Provide the (X, Y) coordinate of the cell's center where the given text is located.  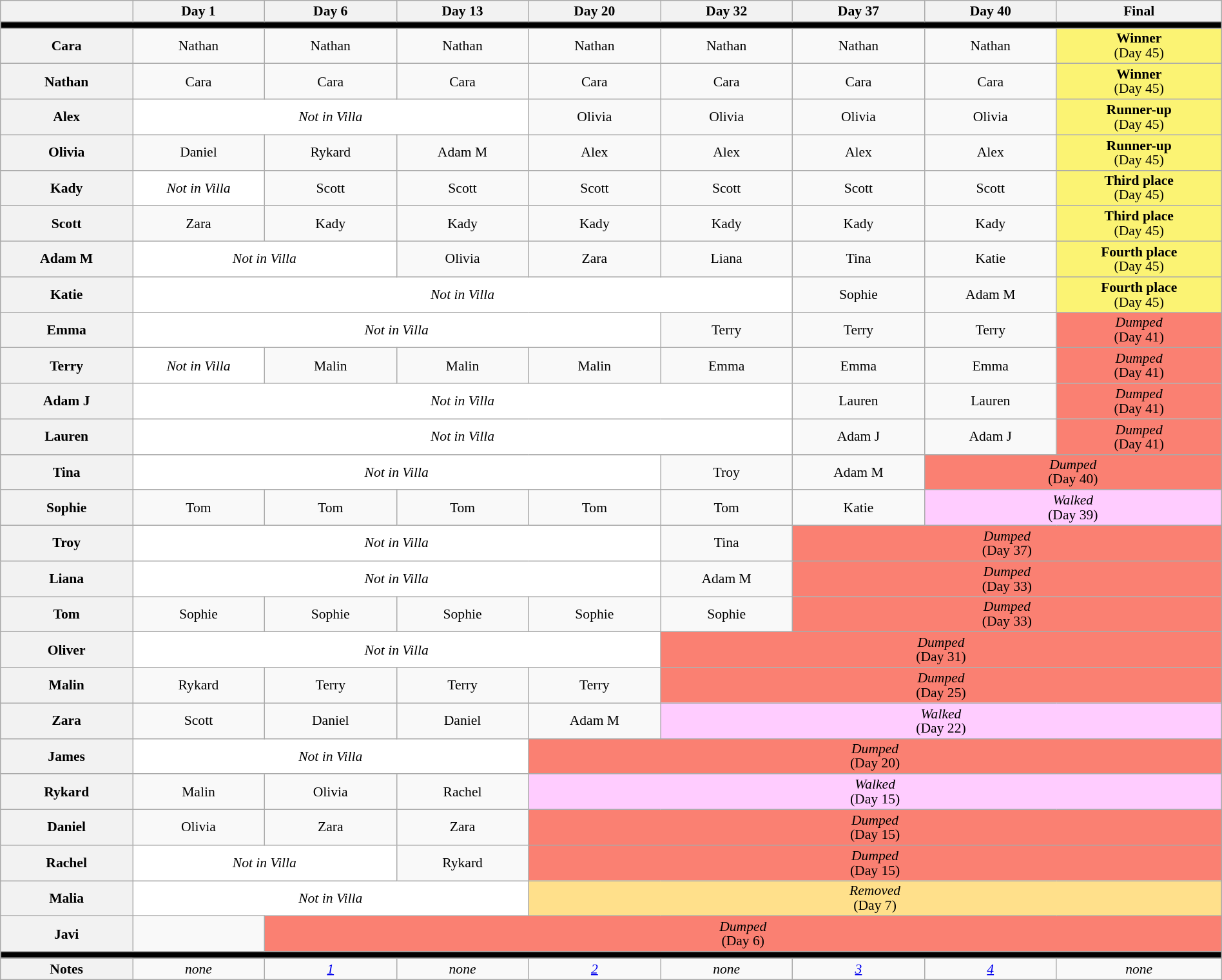
Day 32 (727, 12)
Day 40 (990, 12)
Day 13 (463, 12)
Javi (67, 934)
Dumped (Day 20) (875, 756)
Day 37 (858, 12)
1 (330, 969)
Malia (67, 898)
4 (990, 969)
Day 6 (330, 12)
James (67, 756)
Dumped (Day 6) (742, 934)
Removed (Day 7) (875, 898)
Day 20 (594, 12)
Dumped (Day 31) (941, 649)
Walked (Day 39) (1072, 508)
Notes (67, 969)
Day 1 (199, 12)
3 (858, 969)
Walked (Day 15) (875, 793)
Dumped (Day 25) (941, 686)
Dumped (Day 37) (1007, 544)
Walked (Day 22) (941, 720)
Dumped (Day 40) (1072, 472)
Oliver (67, 649)
2 (594, 969)
Final (1139, 12)
